Determine the [x, y] coordinate at the center of the cell enclosing the given text.  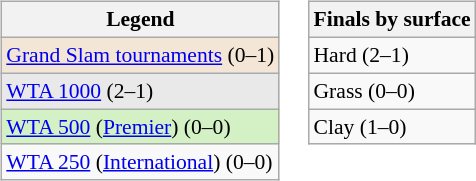
WTA 1000 (2–1) [140, 91]
Legend [140, 20]
Grand Slam tournaments (0–1) [140, 55]
WTA 250 (International) (0–0) [140, 162]
Grass (0–0) [392, 91]
Finals by surface [392, 20]
WTA 500 (Premier) (0–0) [140, 127]
Hard (2–1) [392, 55]
Clay (1–0) [392, 127]
